From the cell containing the given text, extract its center point as [x, y] coordinate. 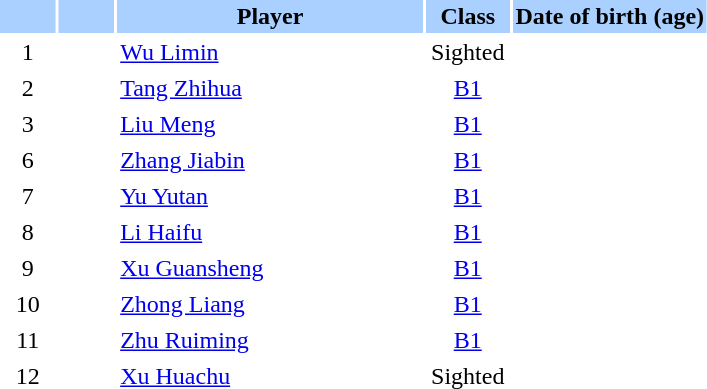
Tang Zhihua [270, 88]
3 [28, 124]
Zhong Liang [270, 304]
8 [28, 232]
6 [28, 160]
7 [28, 196]
Player [270, 16]
1 [28, 52]
Yu Yutan [270, 196]
Sighted [468, 52]
10 [28, 304]
Xu Guansheng [270, 268]
Wu Limin [270, 52]
11 [28, 340]
Date of birth (age) [610, 16]
Class [468, 16]
Zhu Ruiming [270, 340]
Zhang Jiabin [270, 160]
9 [28, 268]
Li Haifu [270, 232]
Liu Meng [270, 124]
2 [28, 88]
